Capture the cell that displays the provided text and extract its [X, Y] central coordinate. 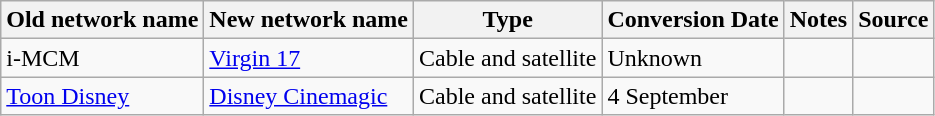
Disney Cinemagic [309, 96]
Toon Disney [102, 96]
Source [894, 20]
Old network name [102, 20]
Conversion Date [693, 20]
i-MCM [102, 58]
Notes [818, 20]
4 September [693, 96]
Unknown [693, 58]
Virgin 17 [309, 58]
Type [508, 20]
New network name [309, 20]
